Provide the [x, y] coordinate of the cell's center where the given text is located.  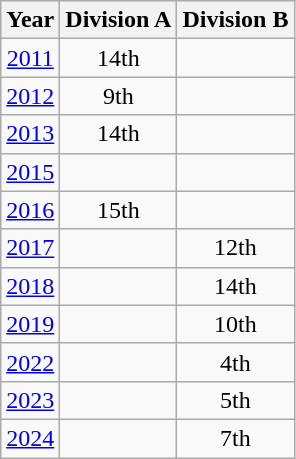
Year [30, 20]
2015 [30, 172]
2023 [30, 400]
15th [118, 210]
2016 [30, 210]
2017 [30, 248]
2024 [30, 438]
4th [236, 362]
2018 [30, 286]
2011 [30, 58]
10th [236, 324]
7th [236, 438]
2019 [30, 324]
9th [118, 96]
2022 [30, 362]
12th [236, 248]
5th [236, 400]
2012 [30, 96]
Division A [118, 20]
2013 [30, 134]
Division B [236, 20]
